Pinpoint the cell where the given text exists, returning its [x, y] midpoint coordinate. 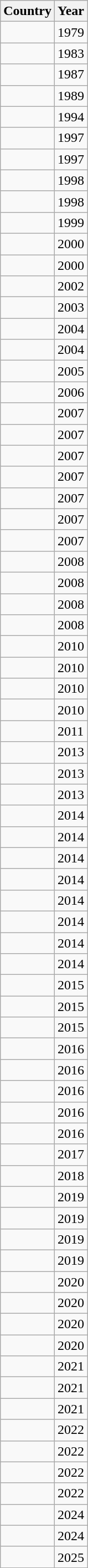
2017 [71, 1155]
1999 [71, 223]
1989 [71, 96]
1983 [71, 53]
2002 [71, 287]
1979 [71, 32]
Year [71, 11]
1994 [71, 117]
Country [28, 11]
2005 [71, 371]
2018 [71, 1176]
2006 [71, 392]
2011 [71, 731]
2003 [71, 308]
1987 [71, 75]
2025 [71, 1557]
